Extract the [x, y] coordinate from the center of the cell holding the provided text.  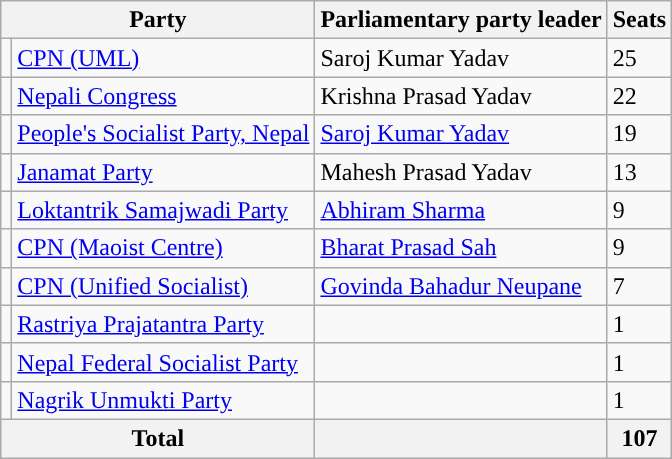
19 [639, 134]
CPN (UML) [164, 58]
Loktantrik Samajwadi Party [164, 210]
Janamat Party [164, 172]
7 [639, 286]
Seats [639, 20]
Total [158, 438]
Rastriya Prajatantra Party [164, 324]
107 [639, 438]
Govinda Bahadur Neupane [461, 286]
Mahesh Prasad Yadav [461, 172]
25 [639, 58]
Abhiram Sharma [461, 210]
Party [158, 20]
Bharat Prasad Sah [461, 248]
Krishna Prasad Yadav [461, 96]
Nepali Congress [164, 96]
CPN (Maoist Centre) [164, 248]
Parliamentary party leader [461, 20]
22 [639, 96]
CPN (Unified Socialist) [164, 286]
13 [639, 172]
Nepal Federal Socialist Party [164, 362]
Nagrik Unmukti Party [164, 400]
People's Socialist Party, Nepal [164, 134]
